Capture the cell that displays the provided text and extract its (X, Y) central coordinate. 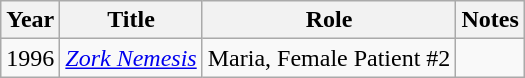
Title (131, 20)
Year (30, 20)
Maria, Female Patient #2 (329, 58)
Zork Nemesis (131, 58)
1996 (30, 58)
Notes (490, 20)
Role (329, 20)
